Scan for the cell matching the given text and deliver its (X, Y) coordinate at center. 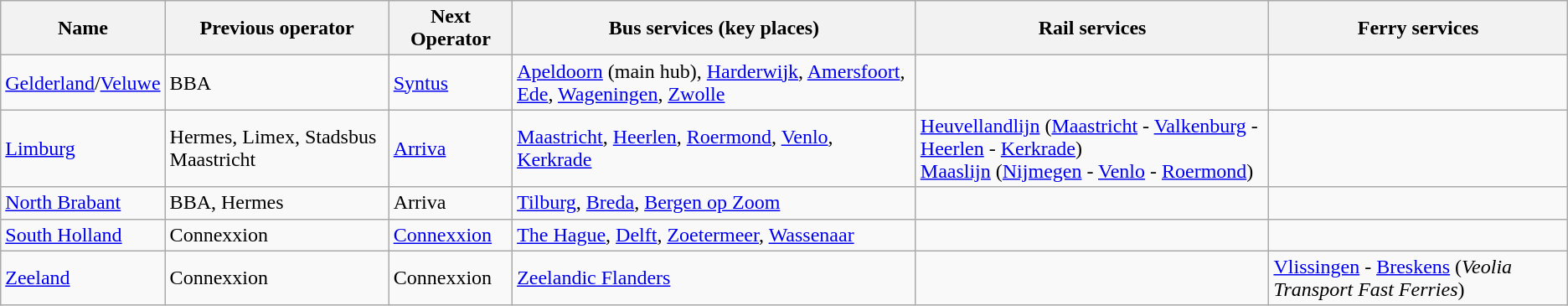
Zeeland (83, 278)
BBA (276, 82)
Gelderland/Veluwe (83, 82)
Rail services (1092, 29)
Heuvellandlijn (Maastricht - Valkenburg - Heerlen - Kerkrade)Maaslijn (Nijmegen - Venlo - Roermond) (1092, 148)
Next Operator (451, 29)
North Brabant (83, 203)
BBA, Hermes (276, 203)
Vlissingen - Breskens (Veolia Transport Fast Ferries) (1418, 278)
South Holland (83, 235)
Apeldoorn (main hub), Harderwijk, Amersfoort, Ede, Wageningen, Zwolle (714, 82)
The Hague, Delft, Zoetermeer, Wassenaar (714, 235)
Previous operator (276, 29)
Ferry services (1418, 29)
Limburg (83, 148)
Bus services (key places) (714, 29)
Syntus (451, 82)
Name (83, 29)
Hermes, Limex, Stadsbus Maastricht (276, 148)
Maastricht, Heerlen, Roermond, Venlo, Kerkrade (714, 148)
Zeelandic Flanders (714, 278)
Tilburg, Breda, Bergen op Zoom (714, 203)
